Pinpoint the cell where the given text exists, returning its [x, y] midpoint coordinate. 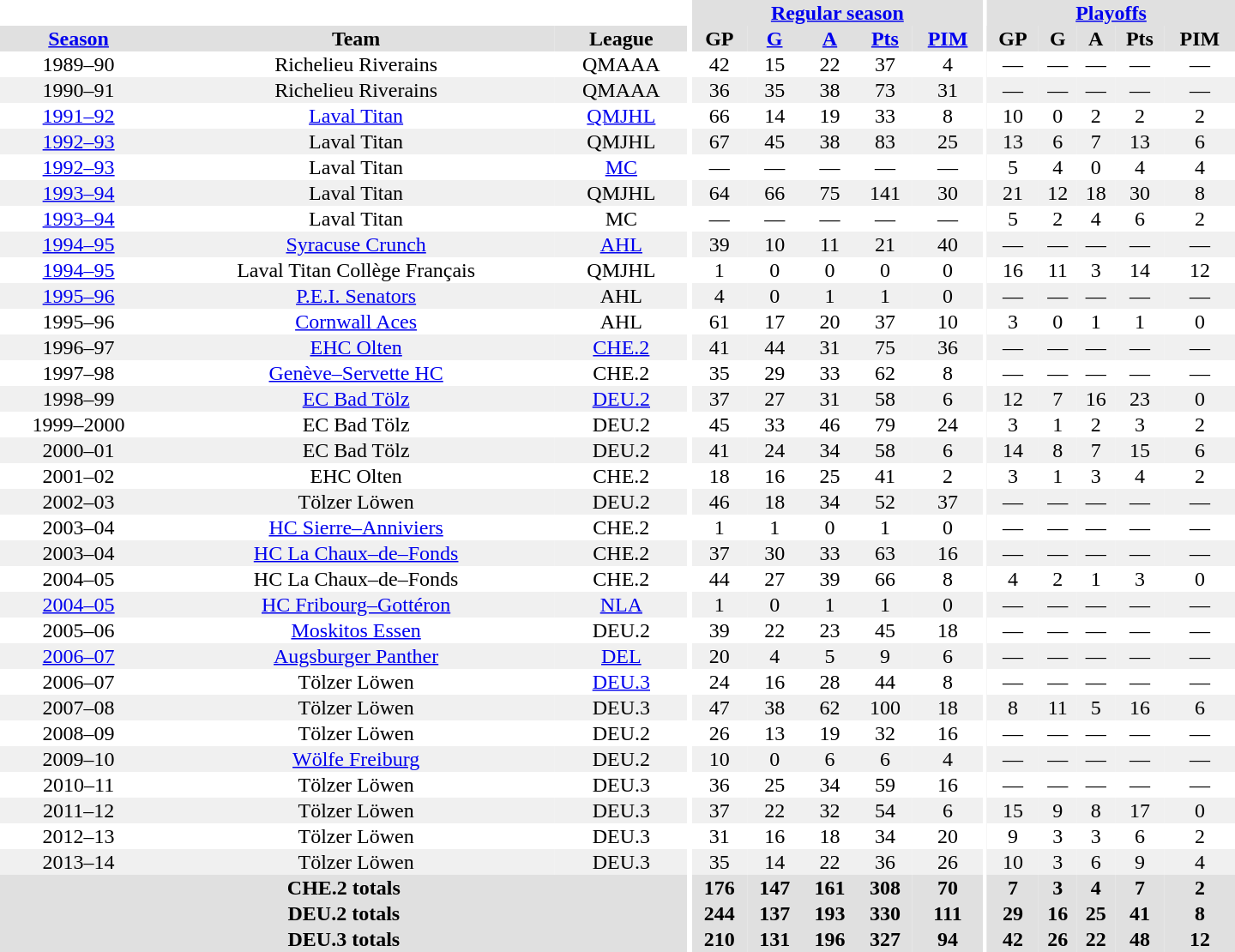
2009–10 [79, 759]
40 [948, 244]
79 [885, 425]
1991–92 [79, 116]
Team [356, 39]
94 [948, 939]
141 [885, 193]
1998–99 [79, 399]
Wölfe Freiburg [356, 759]
NLA [621, 605]
131 [774, 939]
100 [885, 708]
47 [720, 708]
CHE.2 totals [344, 888]
111 [948, 913]
Augsburger Panther [356, 656]
73 [885, 90]
2007–08 [79, 708]
161 [829, 888]
2005–06 [79, 630]
2011–12 [79, 810]
1999–2000 [79, 425]
1996–97 [79, 347]
2012–13 [79, 836]
63 [885, 553]
Syracuse Crunch [356, 244]
HC Fribourg–Gottéron [356, 605]
70 [948, 888]
Moskitos Essen [356, 630]
137 [774, 913]
HC Sierre–Anniviers [356, 527]
308 [885, 888]
64 [720, 193]
DEL [621, 656]
28 [829, 682]
196 [829, 939]
Laval Titan Collège Français [356, 270]
Genève–Servette HC [356, 373]
83 [885, 142]
244 [720, 913]
1997–98 [79, 373]
210 [720, 939]
54 [885, 810]
2013–14 [79, 862]
Regular season [837, 13]
330 [885, 913]
League [621, 39]
2000–01 [79, 450]
2010–11 [79, 785]
Playoffs [1111, 13]
Cornwall Aces [356, 322]
176 [720, 888]
1990–91 [79, 90]
67 [720, 142]
193 [829, 913]
1989–90 [79, 64]
DEU.3 totals [344, 939]
2001–02 [79, 476]
2002–03 [79, 502]
48 [1140, 939]
61 [720, 322]
147 [774, 888]
59 [885, 785]
52 [885, 502]
P.E.I. Senators [356, 296]
DEU.2 totals [344, 913]
327 [885, 939]
2008–09 [79, 733]
Season [79, 39]
